Scan for the cell matching the given text and deliver its (X, Y) coordinate at center. 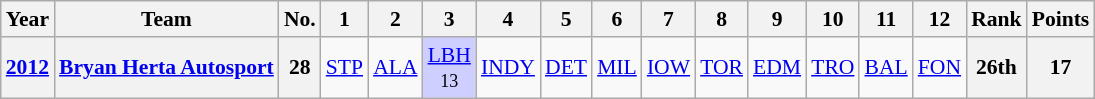
26th (996, 68)
Year (28, 19)
Team (166, 19)
9 (777, 19)
No. (300, 19)
Points (1061, 19)
7 (668, 19)
2012 (28, 68)
ALA (395, 68)
1 (344, 19)
3 (450, 19)
LBH13 (450, 68)
5 (566, 19)
12 (940, 19)
STP (344, 68)
17 (1061, 68)
11 (886, 19)
MIL (617, 68)
TRO (832, 68)
EDM (777, 68)
INDY (508, 68)
10 (832, 19)
Rank (996, 19)
BAL (886, 68)
FON (940, 68)
DET (566, 68)
4 (508, 19)
28 (300, 68)
Bryan Herta Autosport (166, 68)
IOW (668, 68)
8 (722, 19)
2 (395, 19)
6 (617, 19)
TOR (722, 68)
